Determine the (x, y) coordinate at the center of the cell enclosing the given text.  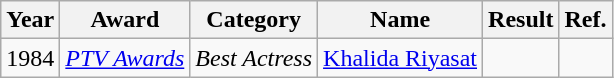
Result (521, 20)
Award (125, 20)
Category (254, 20)
PTV Awards (125, 58)
Khalida Riyasat (400, 58)
Name (400, 20)
Best Actress (254, 58)
Ref. (586, 20)
Year (30, 20)
1984 (30, 58)
